From the cell containing the given text, extract its center point as [X, Y] coordinate. 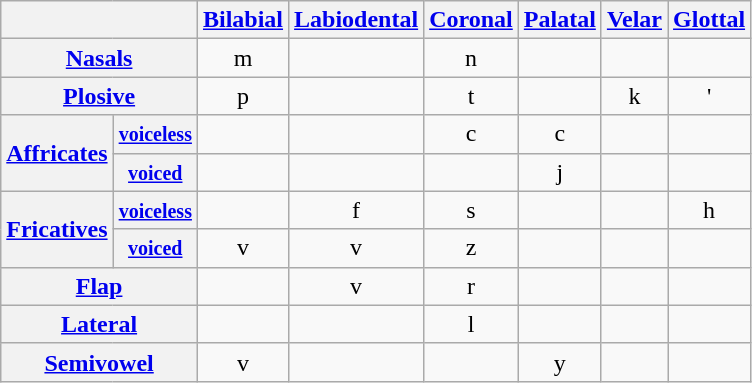
Nasals [100, 58]
' [710, 96]
Lateral [100, 324]
Coronal [472, 20]
y [560, 362]
Plosive [100, 96]
s [472, 210]
Labiodental [356, 20]
r [472, 286]
k [634, 96]
Fricatives [57, 229]
n [472, 58]
Affricates [57, 153]
z [472, 248]
t [472, 96]
Palatal [560, 20]
Velar [634, 20]
Glottal [710, 20]
Semivowel [100, 362]
f [356, 210]
Bilabial [242, 20]
l [472, 324]
Flap [100, 286]
p [242, 96]
h [710, 210]
m [242, 58]
j [560, 172]
